Provide the (x, y) coordinate of the cell's center where the given text is located.  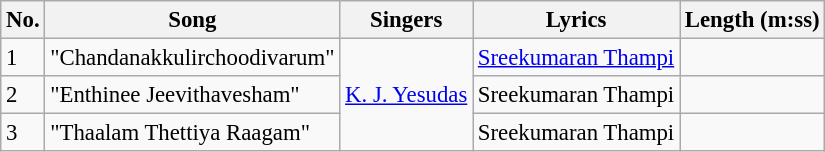
"Enthinee Jeevithavesham" (192, 95)
Singers (406, 20)
K. J. Yesudas (406, 96)
Length (m:ss) (752, 20)
3 (23, 133)
Lyrics (576, 20)
"Chandanakkulirchoodivarum" (192, 58)
No. (23, 20)
1 (23, 58)
"Thaalam Thettiya Raagam" (192, 133)
2 (23, 95)
Song (192, 20)
